From the cell containing the given text, extract its center point as (x, y) coordinate. 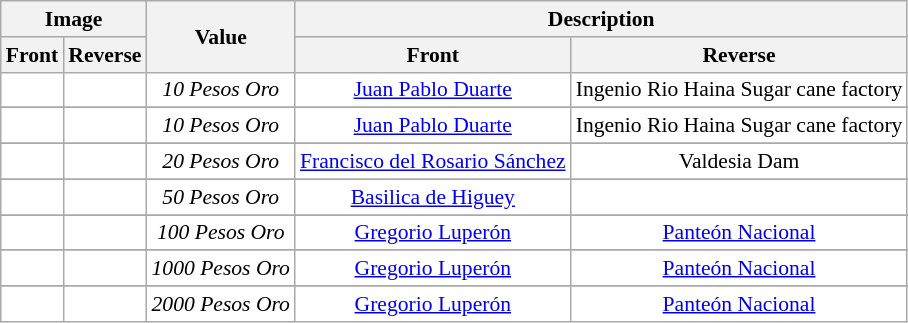
100 Pesos Oro (221, 233)
Value (221, 36)
Image (74, 19)
20 Pesos Oro (221, 162)
2000 Pesos Oro (221, 304)
Valdesia Dam (740, 162)
Description (601, 19)
Francisco del Rosario Sánchez (433, 162)
1000 Pesos Oro (221, 269)
Basilica de Higuey (433, 197)
50 Pesos Oro (221, 197)
